Identify which cell holds the provided text, then report its (X, Y) central coordinate. 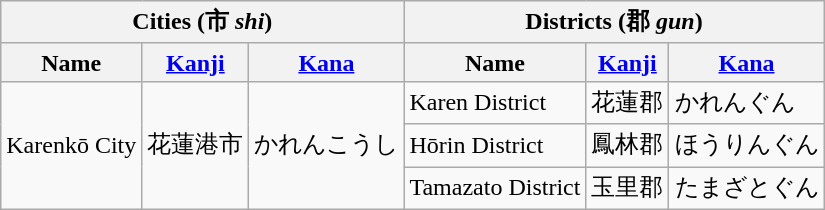
花蓮郡 (628, 102)
花蓮港市 (196, 145)
かれんぐん (746, 102)
たまざとぐん (746, 188)
Cities (市 shi) (202, 22)
Tamazato District (495, 188)
玉里郡 (628, 188)
かれんこうし (326, 145)
Karen District (495, 102)
Karenkō City (72, 145)
ほうりんぐん (746, 146)
Hōrin District (495, 146)
Districts (郡 gun) (614, 22)
鳳林郡 (628, 146)
